Detect which cell encompasses the target text, then output its (X, Y) center coordinate. 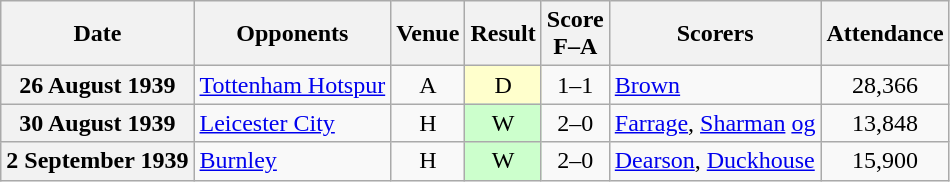
Opponents (292, 34)
30 August 1939 (98, 123)
Result (503, 34)
Attendance (885, 34)
Date (98, 34)
26 August 1939 (98, 85)
Scorers (715, 34)
ScoreF–A (575, 34)
Dearson, Duckhouse (715, 161)
1–1 (575, 85)
13,848 (885, 123)
D (503, 85)
Leicester City (292, 123)
Farrage, Sharman og (715, 123)
Venue (428, 34)
A (428, 85)
2 September 1939 (98, 161)
Burnley (292, 161)
Brown (715, 85)
28,366 (885, 85)
15,900 (885, 161)
Tottenham Hotspur (292, 85)
